Return the (X, Y) coordinate for the center point of the cell that contains the specified text.  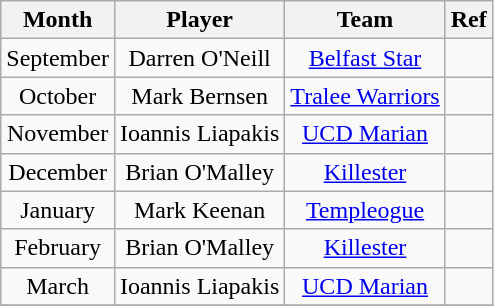
September (58, 58)
Month (58, 20)
December (58, 172)
Belfast Star (365, 58)
November (58, 134)
Team (365, 20)
February (58, 248)
Mark Keenan (199, 210)
Tralee Warriors (365, 96)
Darren O'Neill (199, 58)
March (58, 286)
Player (199, 20)
October (58, 96)
Templeogue (365, 210)
Mark Bernsen (199, 96)
Ref (468, 20)
January (58, 210)
